Provide the (x, y) coordinate of the cell's center where the given text is located.  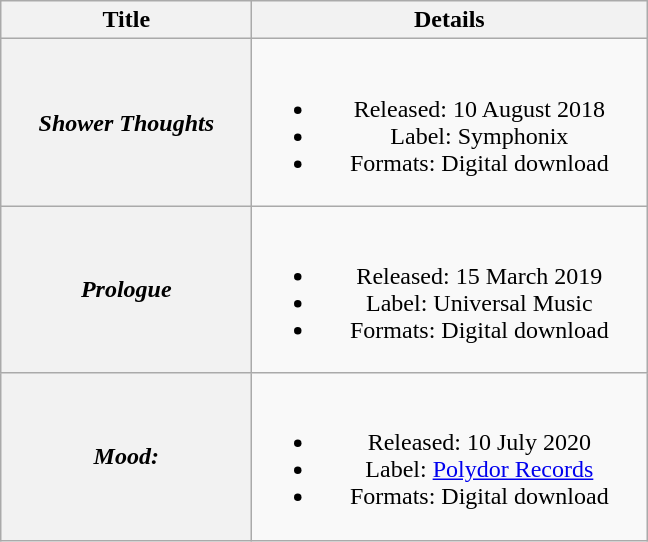
Title (126, 20)
Details (450, 20)
Mood: (126, 456)
Released: 10 July 2020Label: Polydor RecordsFormats: Digital download (450, 456)
Prologue (126, 290)
Shower Thoughts (126, 122)
Released: 15 March 2019Label: Universal MusicFormats: Digital download (450, 290)
Released: 10 August 2018Label: SymphonixFormats: Digital download (450, 122)
